Return the (X, Y) coordinate for the center point of the cell that contains the specified text.  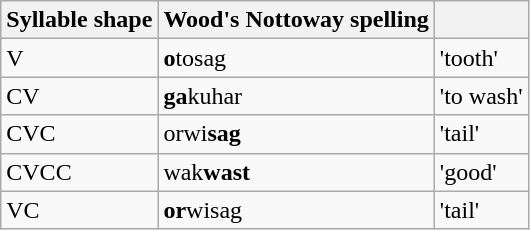
wakwast (296, 172)
CVC (80, 134)
Syllable shape (80, 20)
VC (80, 210)
V (80, 58)
CVCC (80, 172)
'to wash' (481, 96)
'good' (481, 172)
'tooth' (481, 58)
otosag (296, 58)
Wood's Nottoway spelling (296, 20)
gakuhar (296, 96)
CV (80, 96)
